Extract the [x, y] coordinate from the center of the cell holding the provided text.  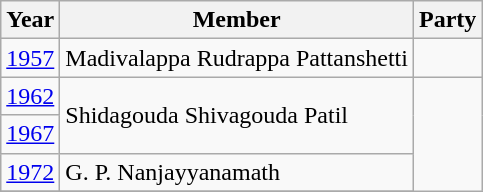
1957 [30, 58]
G. P. Nanjayyanamath [237, 172]
Party [447, 20]
Shidagouda Shivagouda Patil [237, 115]
Madivalappa Rudrappa Pattanshetti [237, 58]
1967 [30, 134]
1962 [30, 96]
Member [237, 20]
Year [30, 20]
1972 [30, 172]
